Detect which cell encompasses the target text, then output its (X, Y) center coordinate. 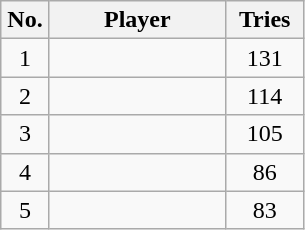
114 (264, 96)
83 (264, 210)
No. (26, 20)
105 (264, 134)
3 (26, 134)
2 (26, 96)
5 (26, 210)
4 (26, 172)
131 (264, 58)
Player (137, 20)
1 (26, 58)
86 (264, 172)
Tries (264, 20)
